Detect which cell encompasses the target text, then output its (x, y) center coordinate. 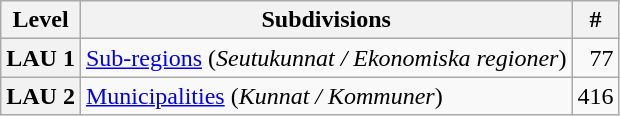
LAU 2 (41, 96)
LAU 1 (41, 58)
77 (596, 58)
# (596, 20)
Level (41, 20)
Municipalities (Kunnat / Kommuner) (326, 96)
Subdivisions (326, 20)
416 (596, 96)
Sub-regions (Seutukunnat / Ekonomiska regioner) (326, 58)
